Pinpoint the cell where the given text exists, returning its [x, y] midpoint coordinate. 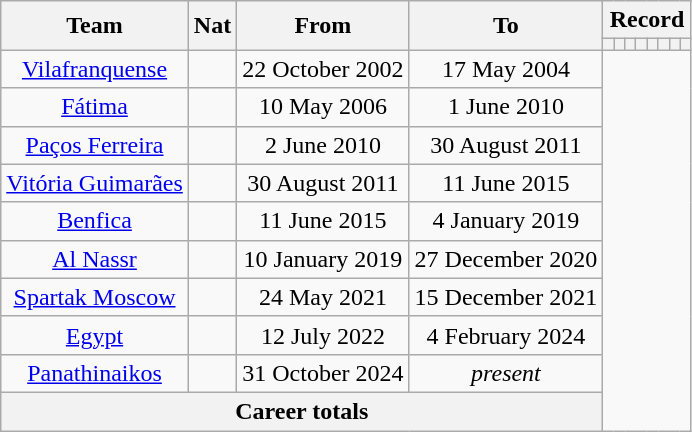
Panathinaikos [95, 373]
To [506, 26]
Egypt [95, 335]
Paços Ferreira [95, 145]
10 January 2019 [323, 259]
15 December 2021 [506, 297]
10 May 2006 [323, 107]
present [506, 373]
Nat [212, 26]
12 July 2022 [323, 335]
31 October 2024 [323, 373]
Vilafranquense [95, 69]
2 June 2010 [323, 145]
Career totals [302, 411]
Team [95, 26]
Benfica [95, 221]
1 June 2010 [506, 107]
Spartak Moscow [95, 297]
Vitória Guimarães [95, 183]
17 May 2004 [506, 69]
22 October 2002 [323, 69]
4 January 2019 [506, 221]
From [323, 26]
27 December 2020 [506, 259]
4 February 2024 [506, 335]
Fátima [95, 107]
Record [647, 20]
24 May 2021 [323, 297]
Al Nassr [95, 259]
